Detect which cell encompasses the target text, then output its [x, y] center coordinate. 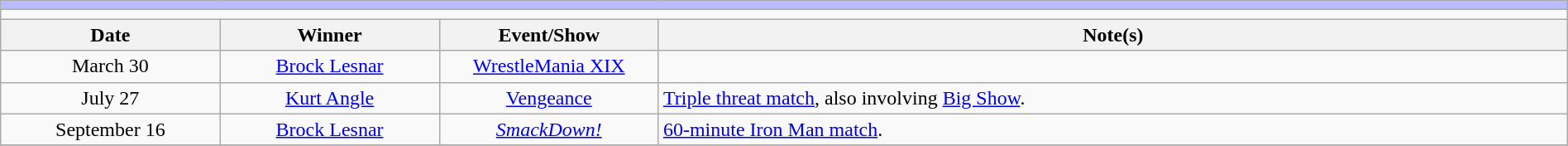
60-minute Iron Man match. [1113, 129]
Triple threat match, also involving Big Show. [1113, 98]
Event/Show [549, 35]
Winner [329, 35]
WrestleMania XIX [549, 66]
September 16 [111, 129]
Date [111, 35]
Vengeance [549, 98]
July 27 [111, 98]
Note(s) [1113, 35]
Kurt Angle [329, 98]
SmackDown! [549, 129]
March 30 [111, 66]
